From the cell containing the given text, extract its center point as [X, Y] coordinate. 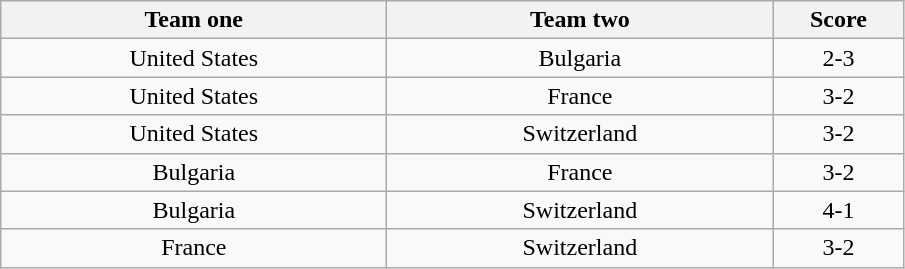
Score [838, 20]
Team two [580, 20]
2-3 [838, 58]
Team one [194, 20]
4-1 [838, 210]
